Determine the [x, y] coordinate at the center of the cell enclosing the given text.  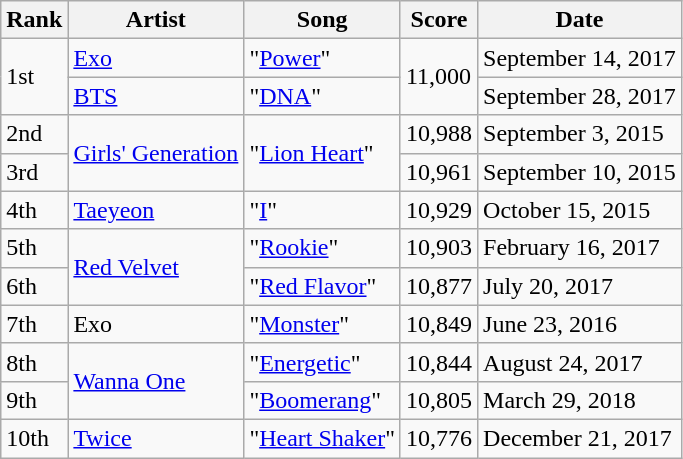
5th [34, 248]
10,903 [438, 248]
10,877 [438, 286]
10,929 [438, 210]
Red Velvet [156, 267]
10,844 [438, 362]
September 3, 2015 [580, 134]
"Power" [322, 58]
"Energetic" [322, 362]
Wanna One [156, 381]
7th [34, 324]
8th [34, 362]
BTS [156, 96]
Date [580, 20]
10,961 [438, 172]
9th [34, 400]
"Monster" [322, 324]
Artist [156, 20]
1st [34, 77]
10,988 [438, 134]
2nd [34, 134]
6th [34, 286]
September 10, 2015 [580, 172]
Girls' Generation [156, 153]
Song [322, 20]
March 29, 2018 [580, 400]
"DNA" [322, 96]
"Red Flavor" [322, 286]
"Boomerang" [322, 400]
4th [34, 210]
10,805 [438, 400]
December 21, 2017 [580, 438]
Taeyeon [156, 210]
Rank [34, 20]
"Heart Shaker" [322, 438]
June 23, 2016 [580, 324]
3rd [34, 172]
10th [34, 438]
10,776 [438, 438]
September 14, 2017 [580, 58]
10,849 [438, 324]
July 20, 2017 [580, 286]
Twice [156, 438]
February 16, 2017 [580, 248]
Score [438, 20]
"Rookie" [322, 248]
October 15, 2015 [580, 210]
"I" [322, 210]
August 24, 2017 [580, 362]
"Lion Heart" [322, 153]
11,000 [438, 77]
September 28, 2017 [580, 96]
